Scan for the cell matching the given text and deliver its [x, y] coordinate at center. 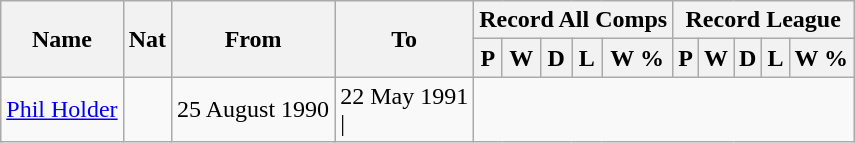
Record League [764, 20]
To [404, 39]
Record All Comps [574, 20]
Phil Holder [62, 110]
Nat [147, 39]
22 May 1991| [404, 110]
Name [62, 39]
From [254, 39]
25 August 1990 [254, 110]
